Provide the (X, Y) coordinate of the cell's center where the given text is located.  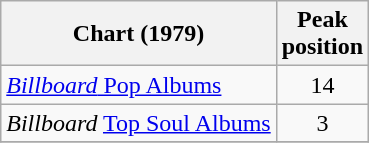
Peakposition (322, 34)
Billboard Pop Albums (138, 85)
3 (322, 123)
Chart (1979) (138, 34)
14 (322, 85)
Billboard Top Soul Albums (138, 123)
